Identify which cell holds the provided text, then report its [x, y] central coordinate. 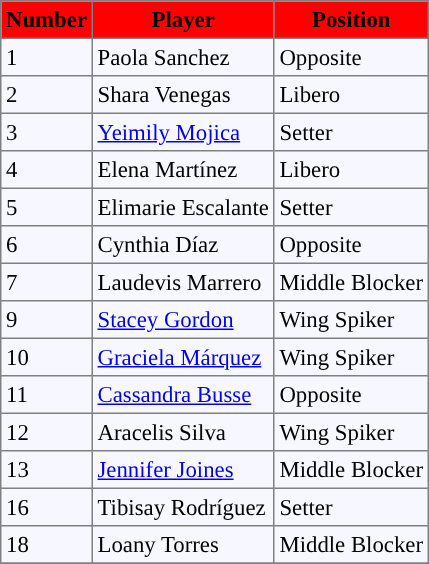
10 [47, 357]
11 [47, 395]
Elena Martínez [183, 170]
7 [47, 282]
5 [47, 207]
Yeimily Mojica [183, 132]
Cassandra Busse [183, 395]
Shara Venegas [183, 95]
Loany Torres [183, 545]
Tibisay Rodríguez [183, 507]
Cynthia Díaz [183, 245]
Stacey Gordon [183, 320]
6 [47, 245]
Jennifer Joines [183, 470]
2 [47, 95]
Number [47, 20]
Graciela Márquez [183, 357]
9 [47, 320]
12 [47, 432]
Elimarie Escalante [183, 207]
4 [47, 170]
Player [183, 20]
1 [47, 57]
Paola Sanchez [183, 57]
18 [47, 545]
13 [47, 470]
16 [47, 507]
Position [351, 20]
Aracelis Silva [183, 432]
Laudevis Marrero [183, 282]
3 [47, 132]
